Search for the cell housing the specified text and yield its [x, y] center coordinate. 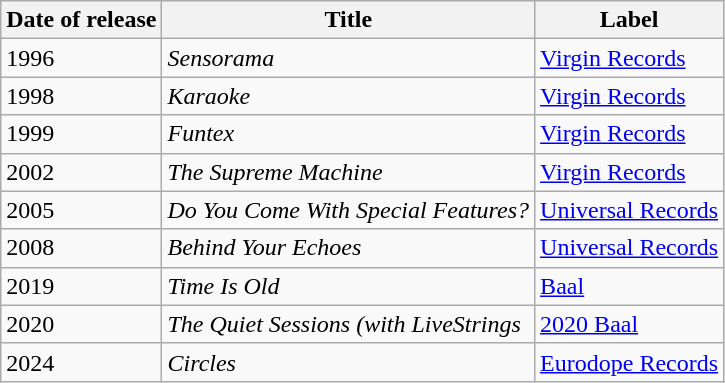
The Supreme Machine [348, 172]
Funtex [348, 134]
The Quiet Sessions (with LiveStrings [348, 324]
Eurodope Records [630, 362]
1998 [82, 96]
Circles [348, 362]
Do You Come With Special Features? [348, 210]
1999 [82, 134]
2020 Baal [630, 324]
Time Is Old [348, 286]
2005 [82, 210]
Date of release [82, 20]
2008 [82, 248]
1996 [82, 58]
Title [348, 20]
2020 [82, 324]
2024 [82, 362]
2019 [82, 286]
Baal [630, 286]
Label [630, 20]
Karaoke [348, 96]
2002 [82, 172]
Behind Your Echoes [348, 248]
Sensorama [348, 58]
